From the cell containing the given text, extract its center point as (x, y) coordinate. 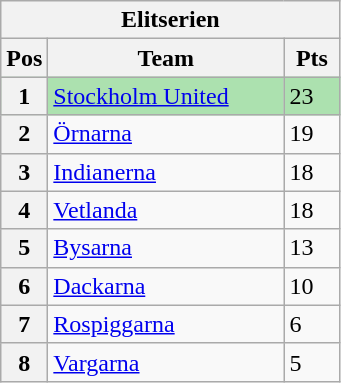
10 (312, 286)
Pts (312, 58)
Elitserien (170, 20)
13 (312, 248)
4 (24, 210)
1 (24, 96)
23 (312, 96)
Vargarna (166, 362)
Örnarna (166, 134)
Indianerna (166, 172)
3 (24, 172)
Dackarna (166, 286)
8 (24, 362)
2 (24, 134)
Rospiggarna (166, 324)
Vetlanda (166, 210)
Bysarna (166, 248)
Team (166, 58)
Stockholm United (166, 96)
19 (312, 134)
Pos (24, 58)
7 (24, 324)
